Find where the given text appears and provide that cell's center as [x, y] coordinate. 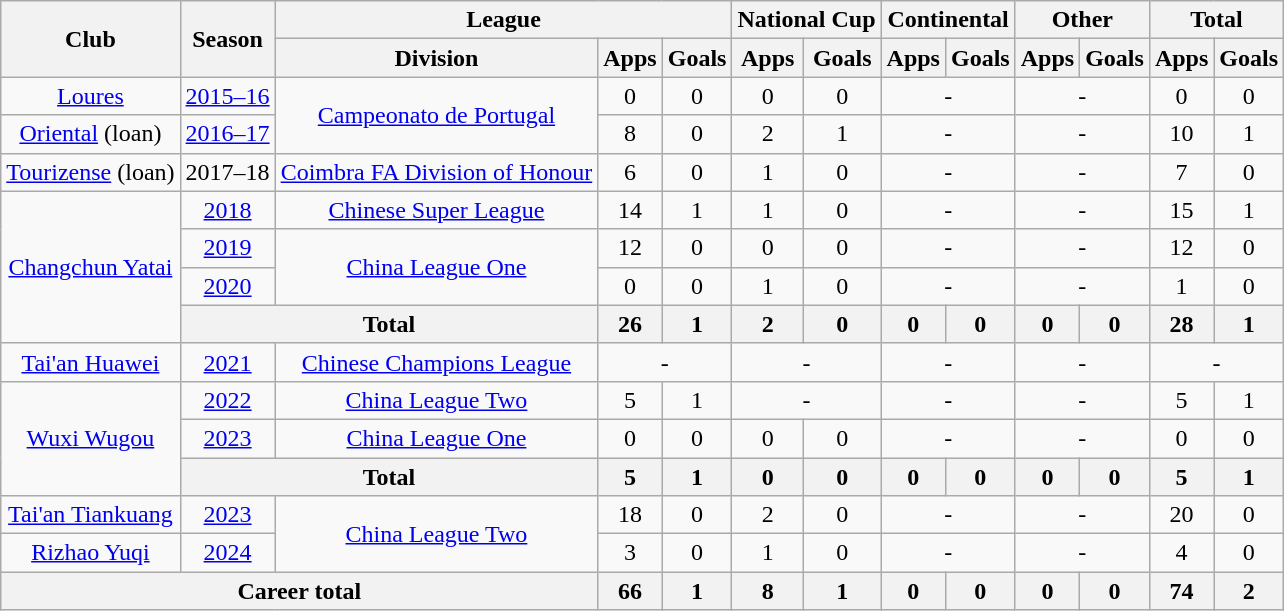
Changchun Yatai [90, 267]
2019 [228, 248]
10 [1181, 134]
Wuxi Wugou [90, 438]
20 [1181, 515]
Division [436, 58]
Continental [948, 20]
Chinese Super League [436, 210]
National Cup [806, 20]
Tourizense (loan) [90, 172]
Oriental (loan) [90, 134]
74 [1181, 591]
Season [228, 39]
4 [1181, 553]
6 [630, 172]
14 [630, 210]
League [504, 20]
7 [1181, 172]
3 [630, 553]
Other [1082, 20]
Coimbra FA Division of Honour [436, 172]
Campeonato de Portugal [436, 115]
66 [630, 591]
28 [1181, 324]
15 [1181, 210]
Tai'an Huawei [90, 362]
2016–17 [228, 134]
2017–18 [228, 172]
2021 [228, 362]
Career total [300, 591]
Rizhao Yuqi [90, 553]
2020 [228, 286]
2018 [228, 210]
18 [630, 515]
Club [90, 39]
Chinese Champions League [436, 362]
2024 [228, 553]
2015–16 [228, 96]
Tai'an Tiankuang [90, 515]
26 [630, 324]
Loures [90, 96]
2022 [228, 400]
